Return the (X, Y) coordinate for the center point of the cell that contains the specified text.  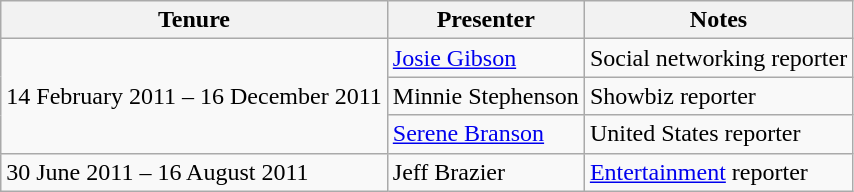
Notes (718, 20)
Showbiz reporter (718, 96)
Jeff Brazier (486, 172)
30 June 2011 – 16 August 2011 (194, 172)
Entertainment reporter (718, 172)
14 February 2011 – 16 December 2011 (194, 96)
Presenter (486, 20)
Social networking reporter (718, 58)
United States reporter (718, 134)
Josie Gibson (486, 58)
Serene Branson (486, 134)
Tenure (194, 20)
Minnie Stephenson (486, 96)
